Scan for the cell matching the given text and deliver its (X, Y) coordinate at center. 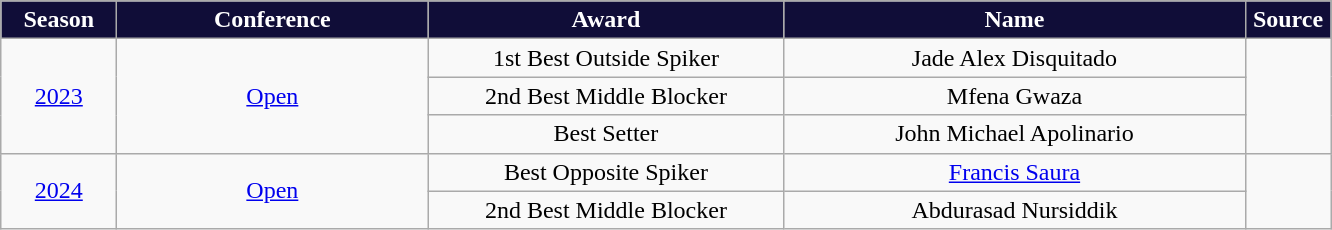
Source (1288, 20)
2024 (59, 191)
John Michael Apolinario (1014, 134)
Conference (272, 20)
Name (1014, 20)
2023 (59, 96)
Mfena Gwaza (1014, 96)
Best Opposite Spiker (606, 172)
Best Setter (606, 134)
Award (606, 20)
Abdurasad Nursiddik (1014, 210)
Francis Saura (1014, 172)
1st Best Outside Spiker (606, 58)
Jade Alex Disquitado (1014, 58)
Season (59, 20)
